From the cell containing the given text, extract its center point as (x, y) coordinate. 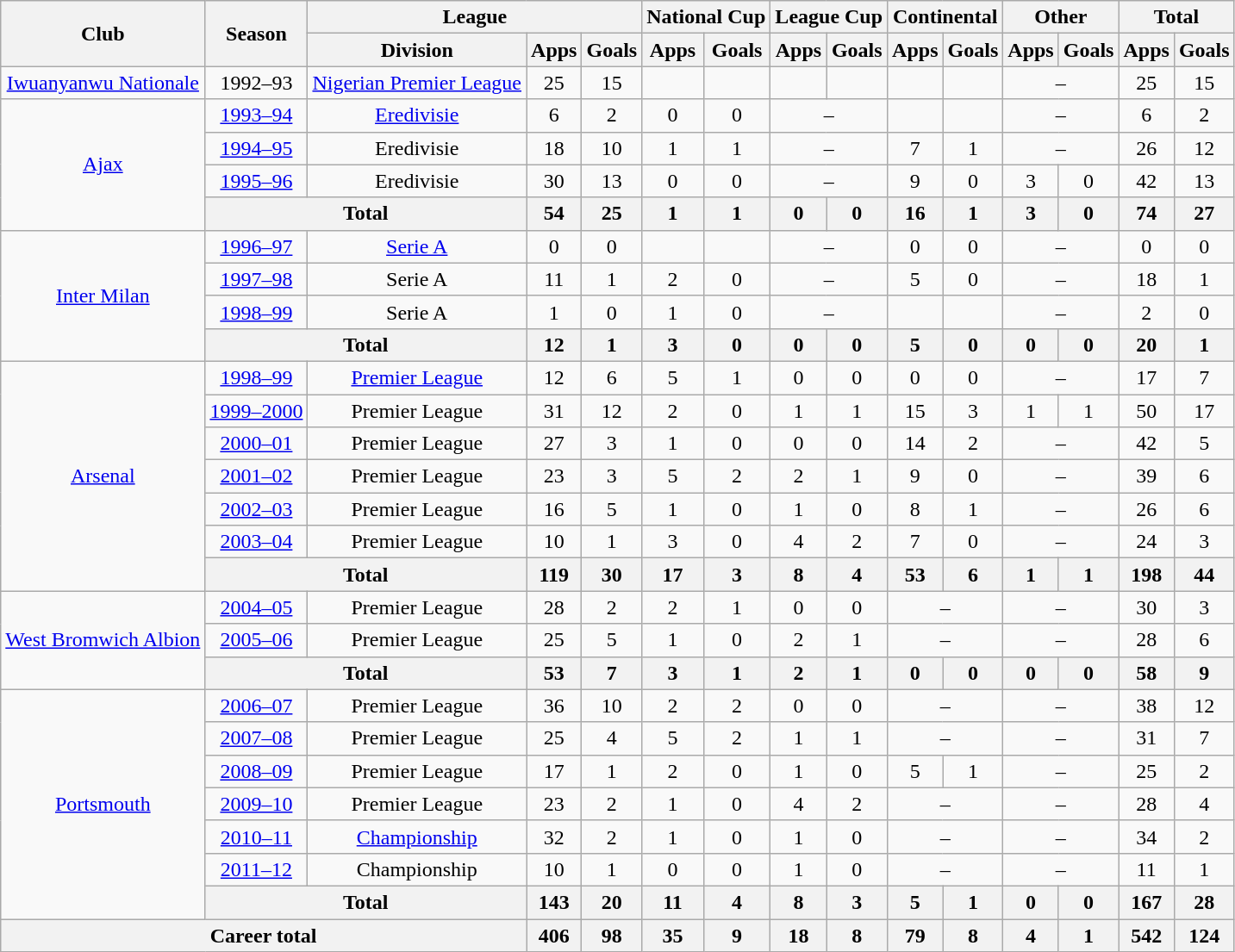
League (475, 17)
League Cup (829, 17)
198 (1146, 575)
Career total (264, 935)
Portsmouth (103, 804)
54 (554, 214)
44 (1204, 575)
2000–01 (257, 444)
1995–96 (257, 181)
Season (257, 34)
West Bromwich Albion (103, 640)
1994–95 (257, 148)
38 (1146, 706)
1999–2000 (257, 411)
74 (1146, 214)
35 (673, 935)
32 (554, 837)
2001–02 (257, 476)
2007–08 (257, 738)
34 (1146, 837)
1993–94 (257, 115)
2002–03 (257, 509)
Nigerian Premier League (417, 83)
2011–12 (257, 869)
2003–04 (257, 542)
406 (554, 935)
2006–07 (257, 706)
Iwuanyanwu Nationale (103, 83)
143 (554, 902)
1992–93 (257, 83)
Inter Milan (103, 296)
1996–97 (257, 246)
50 (1146, 411)
National Cup (707, 17)
Other (1061, 17)
2008–09 (257, 771)
167 (1146, 902)
1997–98 (257, 279)
2005–06 (257, 640)
124 (1204, 935)
14 (915, 444)
Division (417, 50)
Club (103, 34)
24 (1146, 542)
Arsenal (103, 476)
2004–05 (257, 607)
2009–10 (257, 804)
79 (915, 935)
2010–11 (257, 837)
98 (612, 935)
39 (1146, 476)
36 (554, 706)
Ajax (103, 165)
542 (1146, 935)
58 (1146, 673)
Continental (945, 17)
119 (554, 575)
